Return the (X, Y) coordinate for the center point of the cell that contains the specified text.  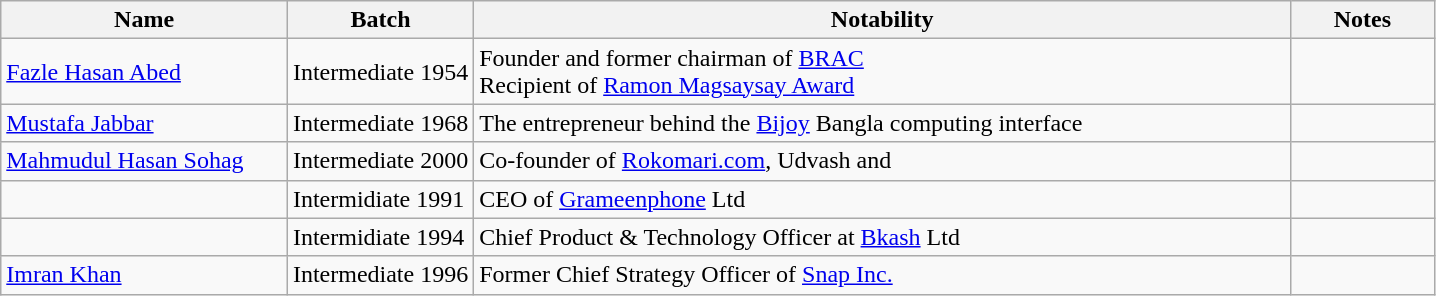
Notability (882, 20)
Notes (1362, 20)
Founder and former chairman of BRACRecipient of Ramon Magsaysay Award (882, 72)
Chief Product & Technology Officer at Bkash Ltd (882, 237)
Co-founder of Rokomari.com, Udvash and (882, 161)
Intermediate 1968 (380, 123)
Intermediate 1996 (380, 275)
Intermidiate 1991 (380, 199)
Name (144, 20)
CEO of Grameenphone Ltd (882, 199)
The entrepreneur behind the Bijoy Bangla computing interface (882, 123)
Intermidiate 1994 (380, 237)
Fazle Hasan Abed (144, 72)
Mahmudul Hasan Sohag (144, 161)
Intermediate 1954 (380, 72)
Former Chief Strategy Officer of Snap Inc. (882, 275)
Intermediate 2000 (380, 161)
Batch (380, 20)
Imran Khan (144, 275)
Mustafa Jabbar (144, 123)
